Return [X, Y] of the center of cell containing provided text 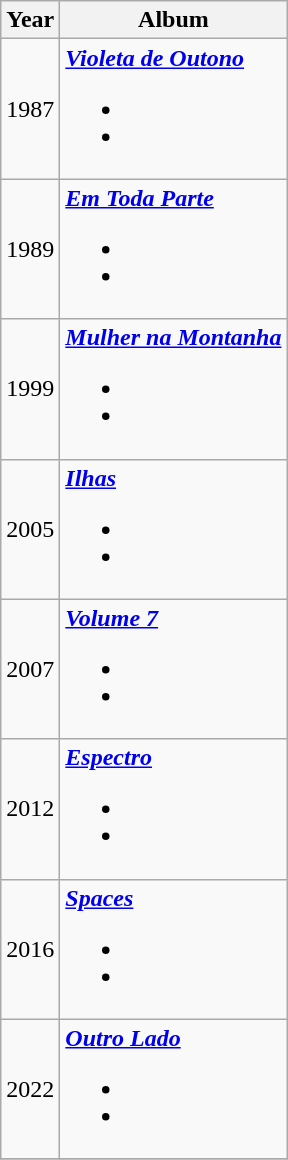
Volume 7 [174, 669]
1987 [30, 109]
Em Toda Parte [174, 249]
1989 [30, 249]
2022 [30, 1089]
1999 [30, 389]
Ilhas [174, 529]
Spaces [174, 949]
Mulher na Montanha [174, 389]
2007 [30, 669]
2012 [30, 809]
Violeta de Outono [174, 109]
Album [174, 20]
2016 [30, 949]
2005 [30, 529]
Year [30, 20]
Espectro [174, 809]
Outro Lado [174, 1089]
